Determine the [x, y] coordinate at the center of the cell enclosing the given text.  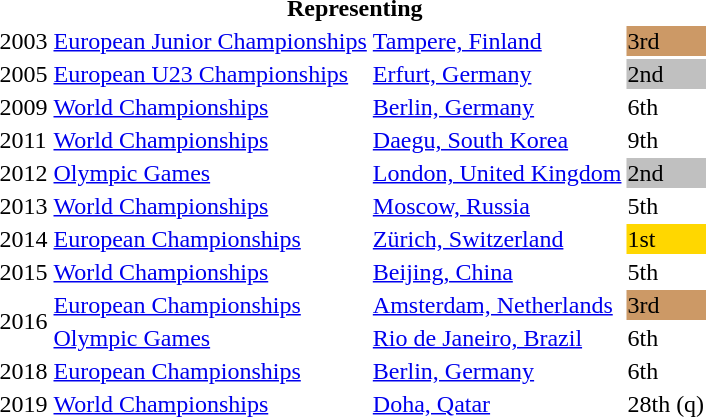
European Junior Championships [210, 41]
Beijing, China [497, 272]
Amsterdam, Netherlands [497, 305]
Moscow, Russia [497, 206]
London, United Kingdom [497, 173]
1st [666, 239]
Rio de Janeiro, Brazil [497, 338]
European U23 Championships [210, 74]
Tampere, Finland [497, 41]
Erfurt, Germany [497, 74]
Daegu, South Korea [497, 140]
Zürich, Switzerland [497, 239]
9th [666, 140]
